Scan for the cell matching the given text and deliver its [x, y] coordinate at center. 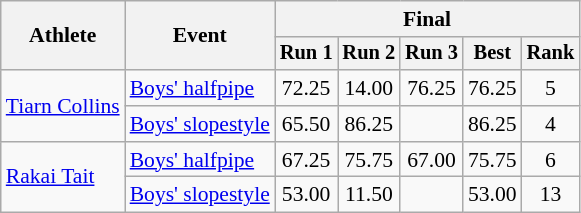
Athlete [63, 36]
Rakai Tait [63, 178]
4 [551, 124]
13 [551, 195]
Best [492, 54]
67.25 [306, 160]
14.00 [370, 88]
Event [200, 36]
Rank [551, 54]
Final [427, 19]
67.00 [432, 160]
65.50 [306, 124]
Run 1 [306, 54]
72.25 [306, 88]
11.50 [370, 195]
6 [551, 160]
5 [551, 88]
Run 2 [370, 54]
Run 3 [432, 54]
Tiarn Collins [63, 106]
